Pinpoint the cell where the given text exists, returning its (X, Y) midpoint coordinate. 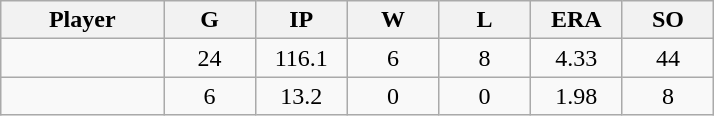
ERA (576, 20)
13.2 (301, 96)
L (485, 20)
G (210, 20)
116.1 (301, 58)
W (393, 20)
Player (82, 20)
24 (210, 58)
1.98 (576, 96)
SO (668, 20)
44 (668, 58)
4.33 (576, 58)
IP (301, 20)
